Find where the given text appears and provide that cell's center as (x, y) coordinate. 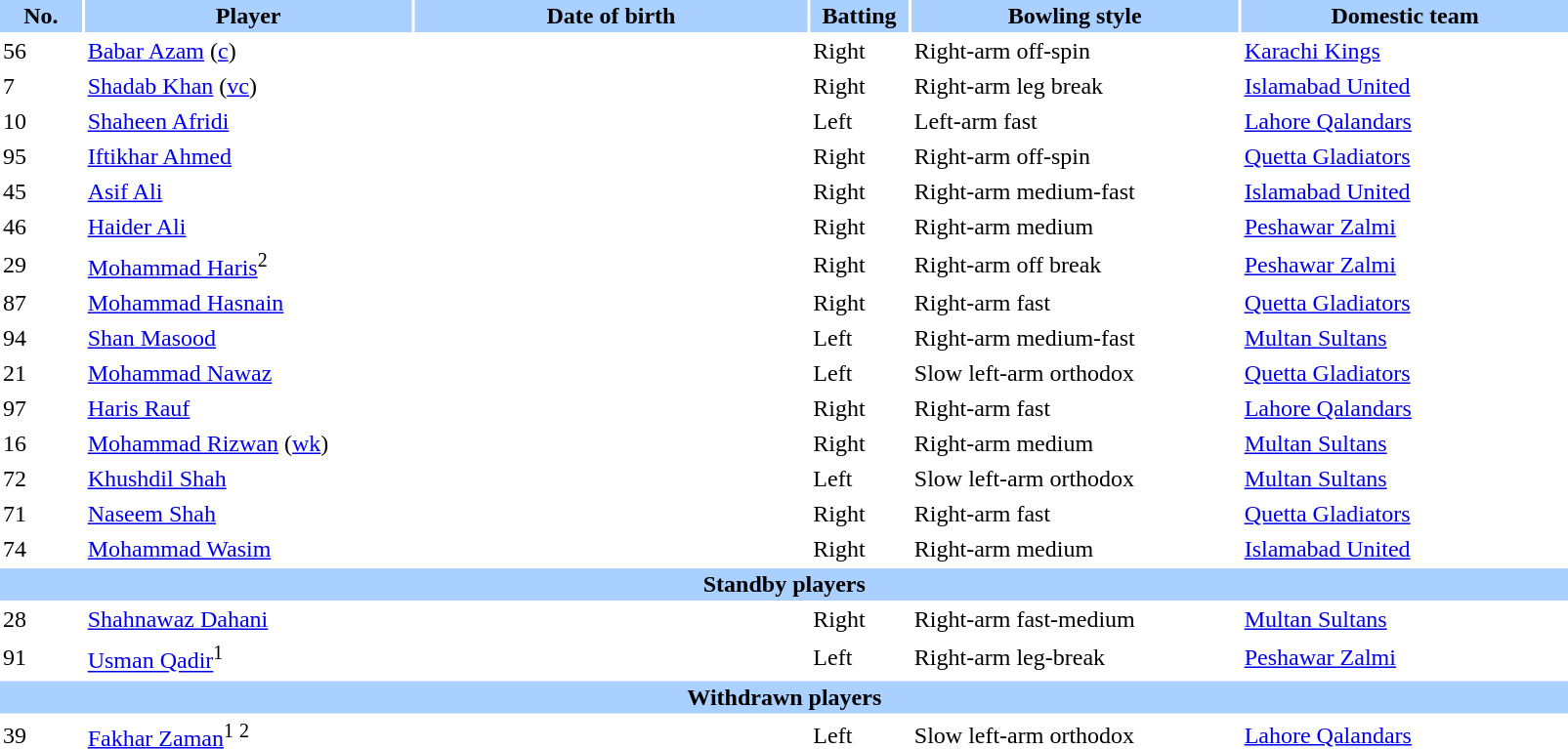
Batting (859, 16)
Right-arm fast-medium (1075, 619)
46 (41, 227)
28 (41, 619)
97 (41, 408)
91 (41, 658)
74 (41, 549)
45 (41, 191)
10 (41, 121)
Shadab Khan (vc) (248, 86)
94 (41, 338)
Left-arm fast (1075, 121)
Shahnawaz Dahani (248, 619)
Khushdil Shah (248, 479)
Haris Rauf (248, 408)
Player (248, 16)
29 (41, 266)
Mohammad Rizwan (wk) (248, 443)
Mohammad Nawaz (248, 373)
Date of birth (612, 16)
71 (41, 514)
Right-arm leg break (1075, 86)
95 (41, 156)
16 (41, 443)
Shaheen Afridi (248, 121)
7 (41, 86)
Haider Ali (248, 227)
Babar Azam (c) (248, 51)
Shan Masood (248, 338)
87 (41, 303)
Right-arm off break (1075, 266)
Iftikhar Ahmed (248, 156)
No. (41, 16)
Naseem Shah (248, 514)
21 (41, 373)
72 (41, 479)
Mohammad Hasnain (248, 303)
Usman Qadir1 (248, 658)
Right-arm leg-break (1075, 658)
56 (41, 51)
Mohammad Haris2 (248, 266)
Mohammad Wasim (248, 549)
Bowling style (1075, 16)
Asif Ali (248, 191)
